Return the [x, y] coordinate for the center point of the cell that contains the specified text.  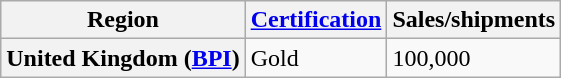
Sales/shipments [474, 20]
Certification [316, 20]
100,000 [474, 58]
Gold [316, 58]
Region [123, 20]
United Kingdom (BPI) [123, 58]
